Return the [x, y] coordinate for the center point of the cell that contains the specified text.  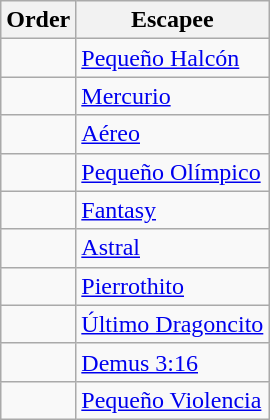
Order [38, 20]
Aéreo [172, 134]
Astral [172, 248]
Demus 3:16 [172, 362]
Pierrothito [172, 286]
Escapee [172, 20]
Mercurio [172, 96]
Fantasy [172, 210]
Último Dragoncito [172, 324]
Pequeño Violencia [172, 400]
Pequeño Halcón [172, 58]
Pequeño Olímpico [172, 172]
